Pinpoint the cell where the given text exists, returning its [X, Y] midpoint coordinate. 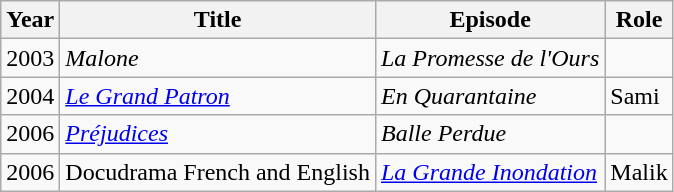
Year [30, 20]
2003 [30, 58]
Title [218, 20]
Role [639, 20]
La Grande Inondation [490, 172]
En Quarantaine [490, 96]
Sami [639, 96]
2004 [30, 96]
Docudrama French and English [218, 172]
Malik [639, 172]
Episode [490, 20]
Le Grand Patron [218, 96]
Balle Perdue [490, 134]
Préjudices [218, 134]
Malone [218, 58]
La Promesse de l'Ours [490, 58]
